Extract the (x, y) coordinate from the center of the cell holding the provided text.  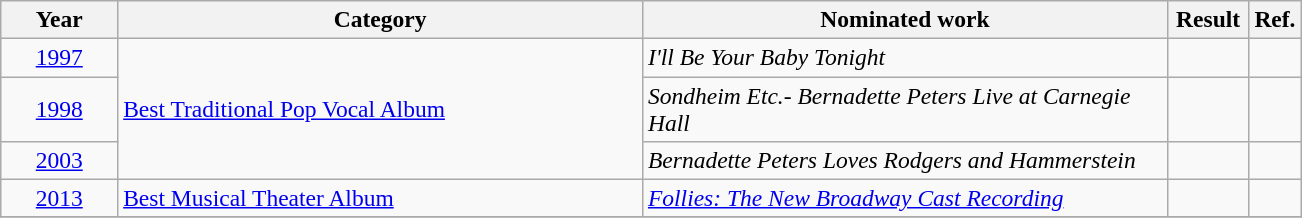
2013 (60, 198)
1998 (60, 108)
2003 (60, 160)
Best Traditional Pop Vocal Album (380, 108)
Nominated work (906, 19)
1997 (60, 57)
Sondheim Etc.- Bernadette Peters Live at Carnegie Hall (906, 108)
Year (60, 19)
Best Musical Theater Album (380, 198)
Bernadette Peters Loves Rodgers and Hammerstein (906, 160)
Result (1208, 19)
I'll Be Your Baby Tonight (906, 57)
Category (380, 19)
Ref. (1275, 19)
Follies: The New Broadway Cast Recording (906, 198)
